Scan for the cell matching the given text and deliver its [x, y] coordinate at center. 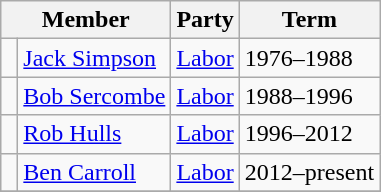
2012–present [309, 172]
1996–2012 [309, 134]
Member [86, 20]
Jack Simpson [94, 58]
Bob Sercombe [94, 96]
1988–1996 [309, 96]
Rob Hulls [94, 134]
Ben Carroll [94, 172]
1976–1988 [309, 58]
Party [205, 20]
Term [309, 20]
